Provide the [x, y] coordinate of the cell's center where the given text is located.  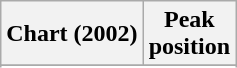
Chart (2002) [72, 34]
Peak position [189, 34]
